Find where the given text appears and provide that cell's center as [X, Y] coordinate. 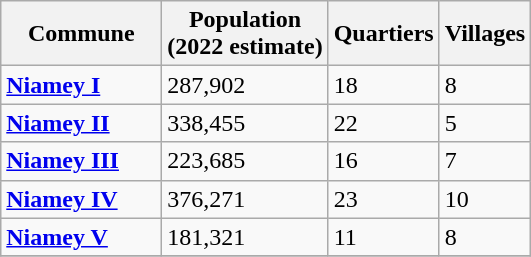
Niamey IV [82, 199]
Niamey I [82, 85]
Villages [485, 34]
338,455 [245, 123]
11 [384, 237]
181,321 [245, 237]
Niamey III [82, 161]
23 [384, 199]
223,685 [245, 161]
376,271 [245, 199]
7 [485, 161]
287,902 [245, 85]
Population(2022 estimate) [245, 34]
16 [384, 161]
Niamey II [82, 123]
5 [485, 123]
22 [384, 123]
Quartiers [384, 34]
10 [485, 199]
Niamey V [82, 237]
18 [384, 85]
Commune [82, 34]
